From the cell containing the given text, extract its center point as [X, Y] coordinate. 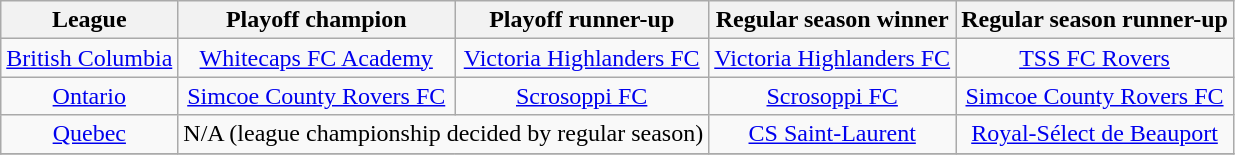
British Columbia [90, 58]
TSS FC Rovers [1095, 58]
N/A (league championship decided by regular season) [444, 134]
Playoff champion [316, 20]
Ontario [90, 96]
Whitecaps FC Academy [316, 58]
Quebec [90, 134]
League [90, 20]
Royal-Sélect de Beauport [1095, 134]
Regular season runner-up [1095, 20]
Regular season winner [832, 20]
Playoff runner-up [582, 20]
CS Saint-Laurent [832, 134]
